Output the [x, y] coordinate of the center of the cell containing the given text.  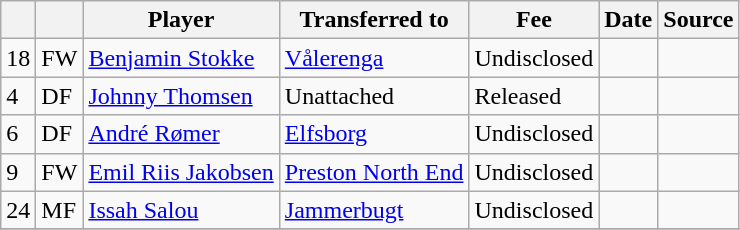
Transferred to [374, 20]
9 [18, 172]
Emil Riis Jakobsen [181, 172]
Vålerenga [374, 58]
Released [534, 96]
Jammerbugt [374, 210]
18 [18, 58]
Source [698, 20]
Fee [534, 20]
MF [60, 210]
Elfsborg [374, 134]
Preston North End [374, 172]
4 [18, 96]
Unattached [374, 96]
Benjamin Stokke [181, 58]
Johnny Thomsen [181, 96]
Issah Salou [181, 210]
André Rømer [181, 134]
Player [181, 20]
Date [628, 20]
24 [18, 210]
6 [18, 134]
